Locate the cell with the specified text and output its [X, Y] center coordinate. 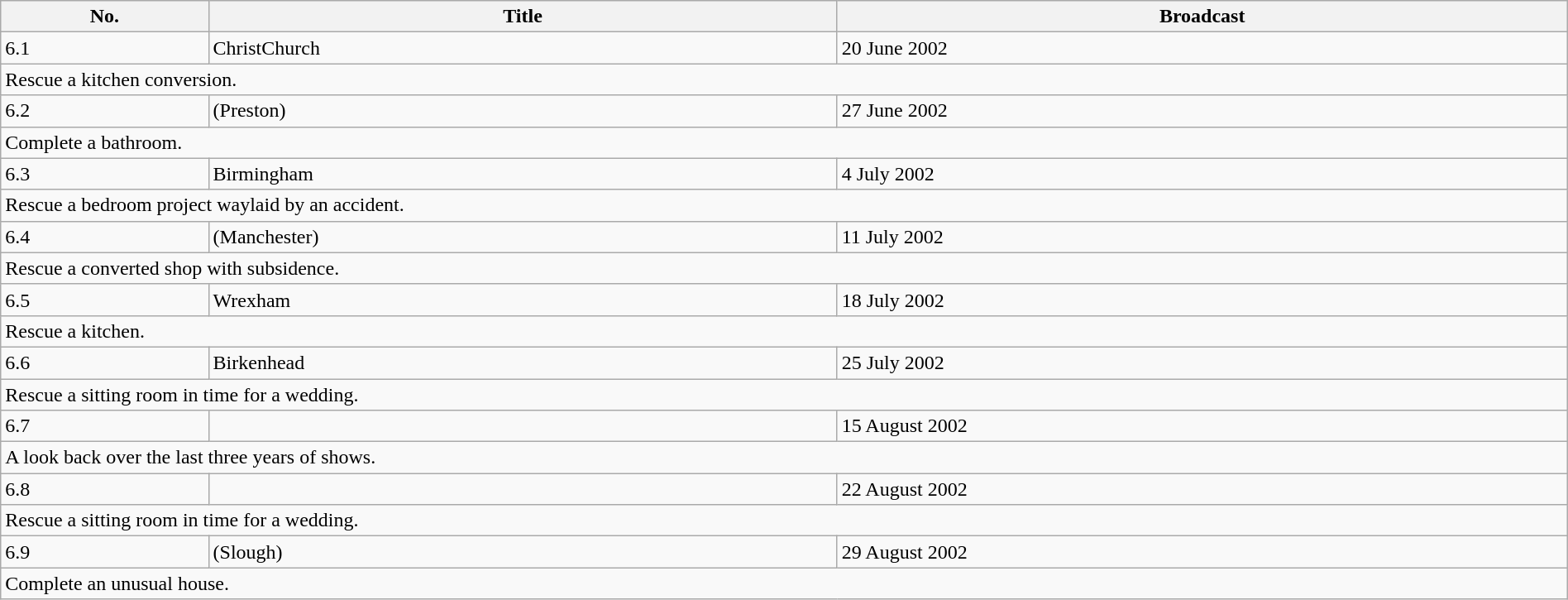
6.1 [104, 48]
22 August 2002 [1202, 489]
Birmingham [523, 174]
6.5 [104, 300]
25 July 2002 [1202, 362]
Complete an unusual house. [784, 583]
A look back over the last three years of shows. [784, 458]
6.7 [104, 426]
27 June 2002 [1202, 111]
Broadcast [1202, 17]
(Manchester) [523, 237]
Wrexham [523, 300]
18 July 2002 [1202, 300]
6.4 [104, 237]
Title [523, 17]
Rescue a kitchen conversion. [784, 79]
Complete a bathroom. [784, 142]
29 August 2002 [1202, 552]
11 July 2002 [1202, 237]
6.8 [104, 489]
15 August 2002 [1202, 426]
Rescue a kitchen. [784, 331]
4 July 2002 [1202, 174]
6.9 [104, 552]
(Preston) [523, 111]
Rescue a converted shop with subsidence. [784, 268]
ChristChurch [523, 48]
(Slough) [523, 552]
Birkenhead [523, 362]
6.6 [104, 362]
6.3 [104, 174]
No. [104, 17]
Rescue a bedroom project waylaid by an accident. [784, 205]
20 June 2002 [1202, 48]
6.2 [104, 111]
